Extract the [x, y] coordinate from the center of the cell holding the provided text.  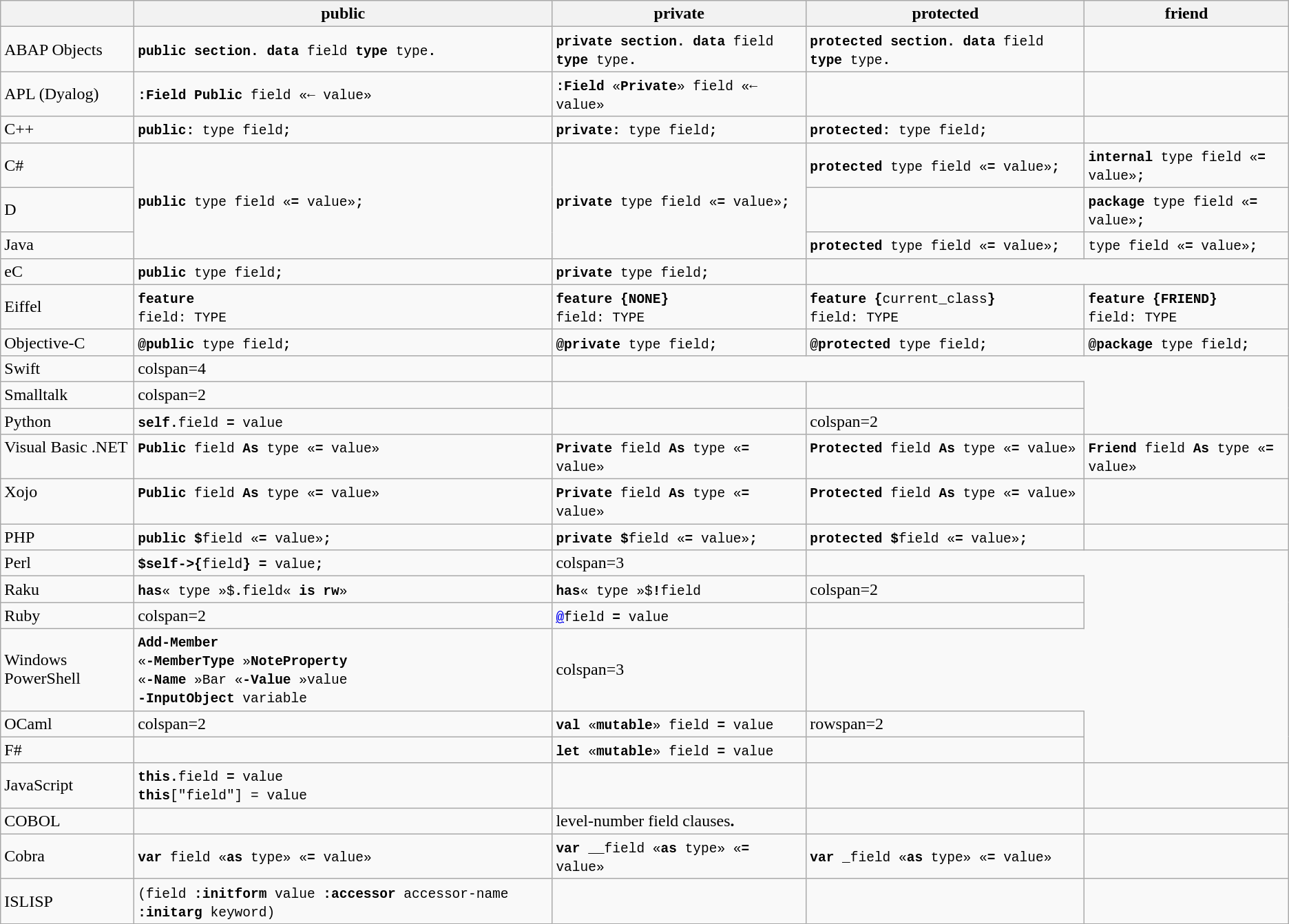
has« type »$.field« is rw» [343, 589]
Xojo [67, 501]
public type field «= value»; [343, 200]
rowspan=2 [945, 724]
friend [1186, 14]
APL (Dyalog) [67, 94]
@field = value [679, 616]
eC [67, 271]
feature {current_class} field: TYPE [945, 307]
Swift [67, 368]
public $field «= value»; [343, 537]
Cobra [67, 857]
Add-Member «-MemberType »NoteProperty «-Name »Bar «-Value »value-InputObject variable [343, 669]
D [67, 209]
feature {NONE} field: TYPE [679, 307]
PHP [67, 537]
Eiffel [67, 307]
@public type field; [343, 342]
Smalltalk [67, 395]
Objective-C [67, 342]
var __field «as type» «= value» [679, 857]
public [343, 14]
protected section. data field type type. [945, 50]
private section. data field type type. [679, 50]
(field :initform value :accessor accessor-name :initarg keyword) [343, 901]
COBOL [67, 821]
Perl [67, 563]
feature {FRIEND} field: TYPE [1186, 307]
let «mutable» field = value [679, 750]
@private type field; [679, 342]
Raku [67, 589]
private type field «= value»; [679, 200]
@protected type field; [945, 342]
C++ [67, 129]
val «mutable» field = value [679, 724]
Windows PowerShell [67, 669]
C# [67, 165]
protected [945, 14]
level-number field clauses. [679, 821]
type field «= value»; [1186, 245]
feature field: TYPE [343, 307]
Python [67, 421]
var _field «as type» «= value» [945, 857]
OCaml [67, 724]
colspan=4 [343, 368]
Visual Basic .NET [67, 457]
ABAP Objects [67, 50]
F# [67, 750]
public section. data field type type. [343, 50]
private: type field; [679, 129]
has« type »$!field [679, 589]
:Field «Private» field «← value» [679, 94]
public: type field; [343, 129]
public type field; [343, 271]
package type field «= value»; [1186, 209]
$self->{field} = value; [343, 563]
Ruby [67, 616]
ISLISP [67, 901]
JavaScript [67, 785]
this.field = value this["field"] = value [343, 785]
self.field = value [343, 421]
Friend field As type «= value» [1186, 457]
@package type field; [1186, 342]
internal type field «= value»; [1186, 165]
private type field; [679, 271]
protected $field «= value»; [945, 537]
private $field «= value»; [679, 537]
var field «as type» «= value» [343, 857]
protected: type field; [945, 129]
Java [67, 245]
:Field Public field «← value» [343, 94]
private [679, 14]
